Extract the [X, Y] coordinate from the center of the cell holding the provided text.  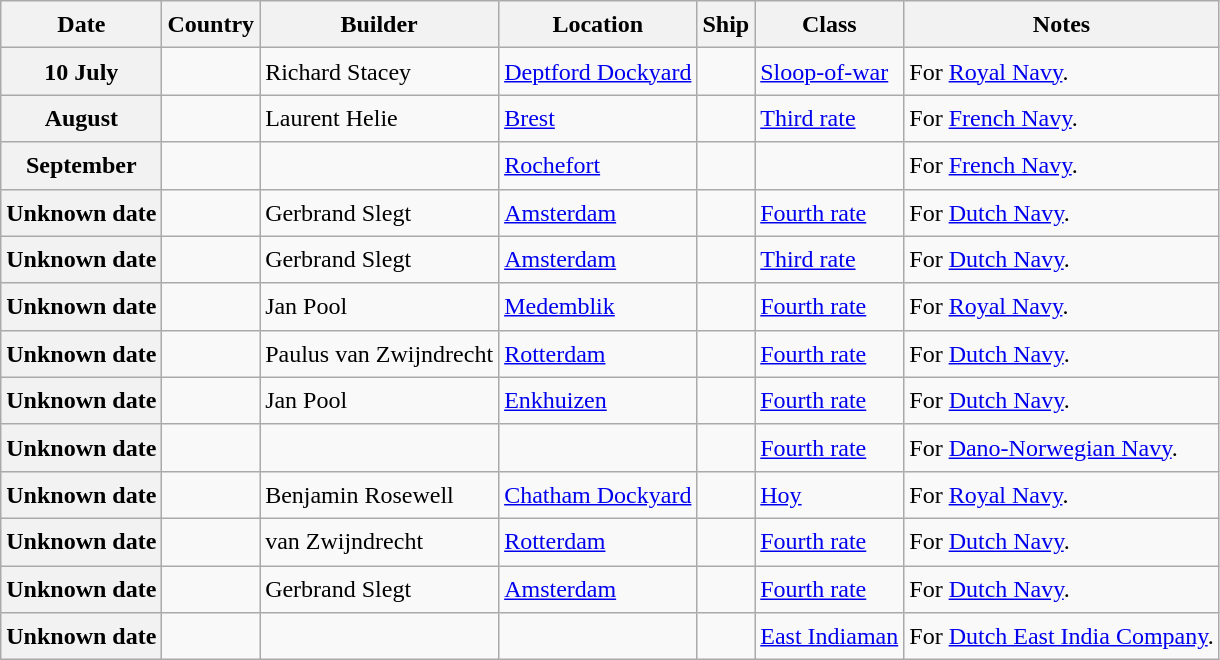
Richard Stacey [380, 72]
Hoy [830, 494]
Enkhuizen [598, 400]
East Indiaman [830, 636]
Builder [380, 24]
Class [830, 24]
Paulus van Zwijndrecht [380, 354]
Ship [726, 24]
Chatham Dockyard [598, 494]
Deptford Dockyard [598, 72]
Benjamin Rosewell [380, 494]
Location [598, 24]
For Dano-Norwegian Navy. [1062, 448]
September [82, 166]
For Dutch East India Company. [1062, 636]
Laurent Helie [380, 118]
Country [211, 24]
Sloop-of-war [830, 72]
10 July [82, 72]
Medemblik [598, 306]
Brest [598, 118]
August [82, 118]
Notes [1062, 24]
Date [82, 24]
Rochefort [598, 166]
van Zwijndrecht [380, 542]
